Locate the cell with the specified text and output its (x, y) center coordinate. 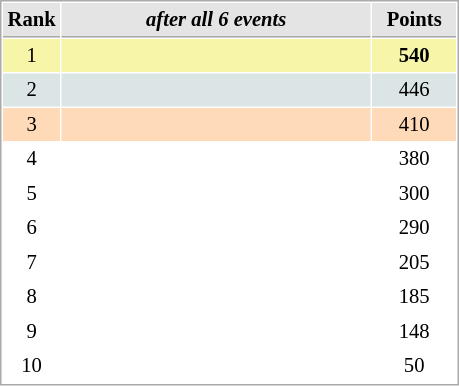
3 (32, 124)
7 (32, 262)
185 (414, 296)
after all 6 events (216, 20)
8 (32, 296)
10 (32, 366)
9 (32, 332)
Rank (32, 20)
1 (32, 56)
540 (414, 56)
410 (414, 124)
380 (414, 158)
4 (32, 158)
6 (32, 228)
50 (414, 366)
Points (414, 20)
205 (414, 262)
148 (414, 332)
300 (414, 194)
446 (414, 90)
2 (32, 90)
5 (32, 194)
290 (414, 228)
